Capture the cell that displays the provided text and extract its [X, Y] central coordinate. 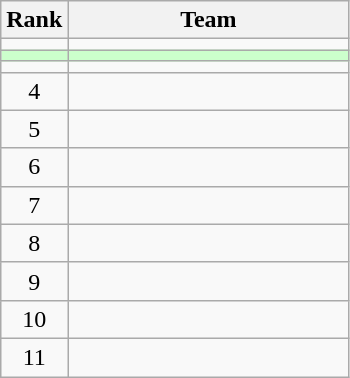
Rank [34, 20]
7 [34, 205]
11 [34, 357]
4 [34, 91]
Team [208, 20]
8 [34, 243]
10 [34, 319]
9 [34, 281]
6 [34, 167]
5 [34, 129]
